Detect which cell encompasses the target text, then output its (x, y) center coordinate. 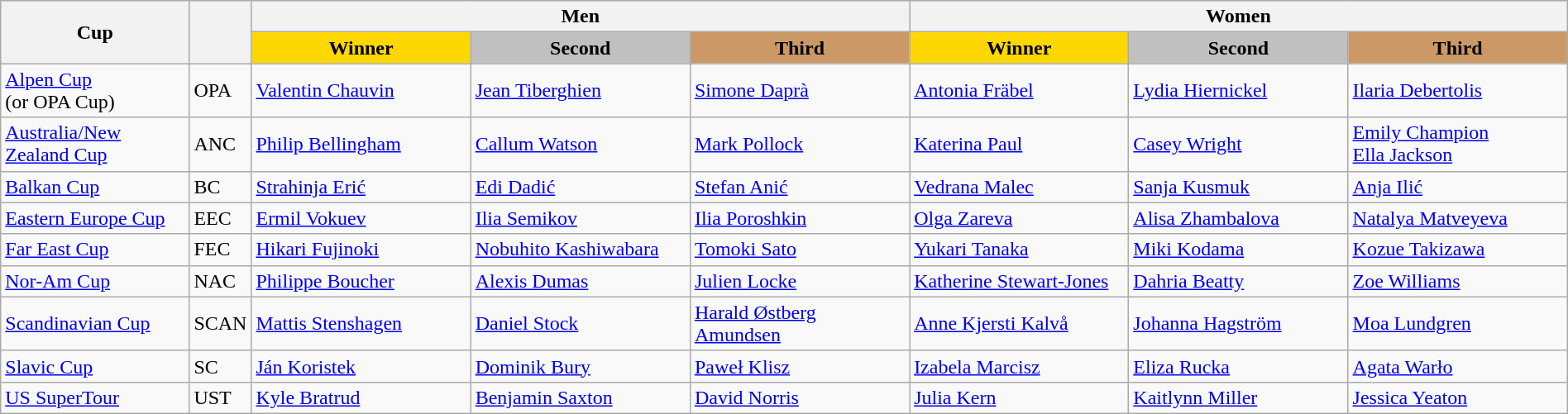
Ilia Poroshkin (799, 218)
Miki Kodama (1239, 250)
Moa Lundgren (1457, 324)
Philippe Boucher (361, 281)
Eastern Europe Cup (95, 218)
OPA (220, 91)
SC (220, 366)
Cup (95, 32)
Alisa Zhambalova (1239, 218)
US SuperTour (95, 397)
Philip Bellingham (361, 144)
Nobuhito Kashiwabara (581, 250)
Emily Champion Ella Jackson (1457, 144)
Kyle Bratrud (361, 397)
UST (220, 397)
Katerina Paul (1019, 144)
Tomoki Sato (799, 250)
Ermil Vokuev (361, 218)
Mattis Stenshagen (361, 324)
Strahinja Erić (361, 187)
Izabela Marcisz (1019, 366)
Lydia Hiernickel (1239, 91)
Casey Wright (1239, 144)
Eliza Rucka (1239, 366)
Julien Locke (799, 281)
Slavic Cup (95, 366)
Men (581, 17)
Balkan Cup (95, 187)
Yukari Tanaka (1019, 250)
FEC (220, 250)
Kozue Takizawa (1457, 250)
Ján Koristek (361, 366)
SCAN (220, 324)
Paweł Klisz (799, 366)
Anne Kjersti Kalvå (1019, 324)
Antonia Fräbel (1019, 91)
Kaitlynn Miller (1239, 397)
Vedrana Malec (1019, 187)
Callum Watson (581, 144)
Sanja Kusmuk (1239, 187)
Julia Kern (1019, 397)
Anja Ilić (1457, 187)
Far East Cup (95, 250)
Agata Warło (1457, 366)
Jean Tiberghien (581, 91)
Harald Østberg Amundsen (799, 324)
Hikari Fujinoki (361, 250)
Mark Pollock (799, 144)
Jessica Yeaton (1457, 397)
Stefan Anić (799, 187)
Dominik Bury (581, 366)
Dahria Beatty (1239, 281)
Zoe Williams (1457, 281)
Katherine Stewart-Jones (1019, 281)
Nor-Am Cup (95, 281)
Women (1239, 17)
Benjamin Saxton (581, 397)
Johanna Hagström (1239, 324)
Australia/New Zealand Cup (95, 144)
ANC (220, 144)
NAC (220, 281)
Ilia Semikov (581, 218)
Natalya Matveyeva (1457, 218)
Edi Dadić (581, 187)
Olga Zareva (1019, 218)
Scandinavian Cup (95, 324)
EEC (220, 218)
Simone Daprà (799, 91)
Alpen Cup(or OPA Cup) (95, 91)
BC (220, 187)
David Norris (799, 397)
Daniel Stock (581, 324)
Valentin Chauvin (361, 91)
Ilaria Debertolis (1457, 91)
Alexis Dumas (581, 281)
